From the cell containing the given text, extract its center point as [X, Y] coordinate. 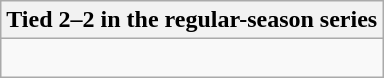
Tied 2–2 in the regular-season series [192, 20]
